Pinpoint the cell where the given text exists, returning its (x, y) midpoint coordinate. 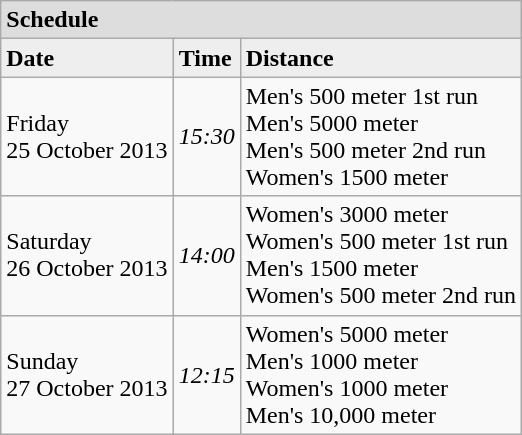
12:15 (206, 374)
Men's 500 meter 1st runMen's 5000 meterMen's 500 meter 2nd runWomen's 1500 meter (380, 136)
Women's 5000 meterMen's 1000 meterWomen's 1000 meterMen's 10,000 meter (380, 374)
Time (206, 58)
Women's 3000 meterWomen's 500 meter 1st runMen's 1500 meterWomen's 500 meter 2nd run (380, 256)
Distance (380, 58)
Date (87, 58)
Sunday27 October 2013 (87, 374)
14:00 (206, 256)
15:30 (206, 136)
Friday25 October 2013 (87, 136)
Saturday26 October 2013 (87, 256)
Schedule (262, 20)
